Provide the (x, y) coordinate of the cell's center where the given text is located.  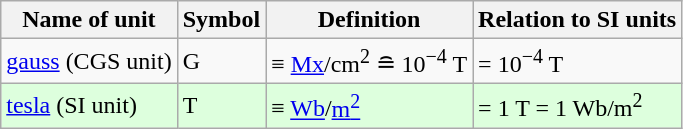
gauss (CGS unit) (89, 62)
Relation to SI units (578, 20)
Name of unit (89, 20)
= 10−4 T (578, 62)
Definition (370, 20)
≡ Mx/cm2 ≘ 10−4 T (370, 62)
T (221, 106)
≡ Wb/m2 (370, 106)
= 1 T = 1 Wb/m2 (578, 106)
tesla (SI unit) (89, 106)
G (221, 62)
Symbol (221, 20)
